Identify which cell holds the provided text, then report its [x, y] central coordinate. 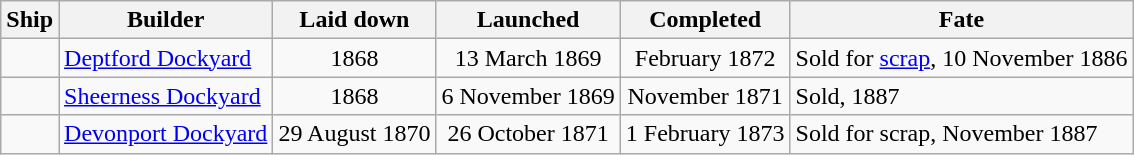
Ship [30, 20]
Sold for scrap, November 1887 [962, 134]
1 February 1873 [705, 134]
Sold, 1887 [962, 96]
Completed [705, 20]
February 1872 [705, 58]
November 1871 [705, 96]
Launched [528, 20]
Deptford Dockyard [166, 58]
Fate [962, 20]
26 October 1871 [528, 134]
Sold for scrap, 10 November 1886 [962, 58]
Laid down [354, 20]
Builder [166, 20]
29 August 1870 [354, 134]
Devonport Dockyard [166, 134]
6 November 1869 [528, 96]
Sheerness Dockyard [166, 96]
13 March 1869 [528, 58]
